Find where the given text appears and provide that cell's center as [x, y] coordinate. 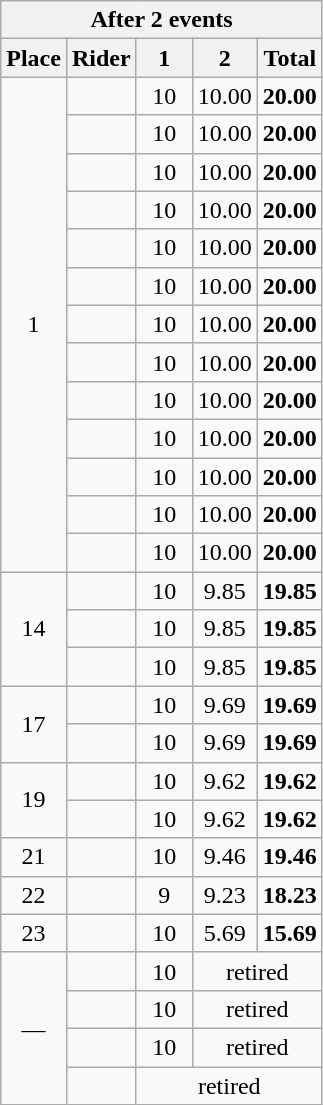
Total [290, 58]
5.69 [224, 933]
17 [34, 724]
Place [34, 58]
— [34, 1028]
18.23 [290, 895]
23 [34, 933]
22 [34, 895]
After 2 events [162, 20]
14 [34, 629]
2 [224, 58]
Rider [101, 58]
15.69 [290, 933]
19 [34, 800]
21 [34, 857]
9.23 [224, 895]
9.46 [224, 857]
9 [164, 895]
19.46 [290, 857]
